For the text-containing cell, return its midpoint in [x, y] coordinate format. 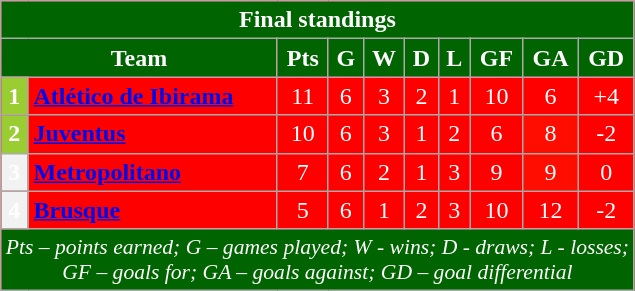
Pts – points earned; G – games played; W - wins; D - draws; L - losses;GF – goals for; GA – goals against; GD – goal differential [318, 260]
W [384, 58]
G [346, 58]
GA [551, 58]
GF [496, 58]
Final standings [318, 20]
Metropolitano [152, 172]
Pts [302, 58]
11 [302, 96]
Juventus [152, 134]
5 [302, 210]
D [422, 58]
4 [14, 210]
+4 [606, 96]
0 [606, 172]
GD [606, 58]
12 [551, 210]
Team [140, 58]
L [454, 58]
Atlético de Ibirama [152, 96]
Brusque [152, 210]
8 [551, 134]
7 [302, 172]
